Provide the (X, Y) coordinate of the cell's center where the given text is located.  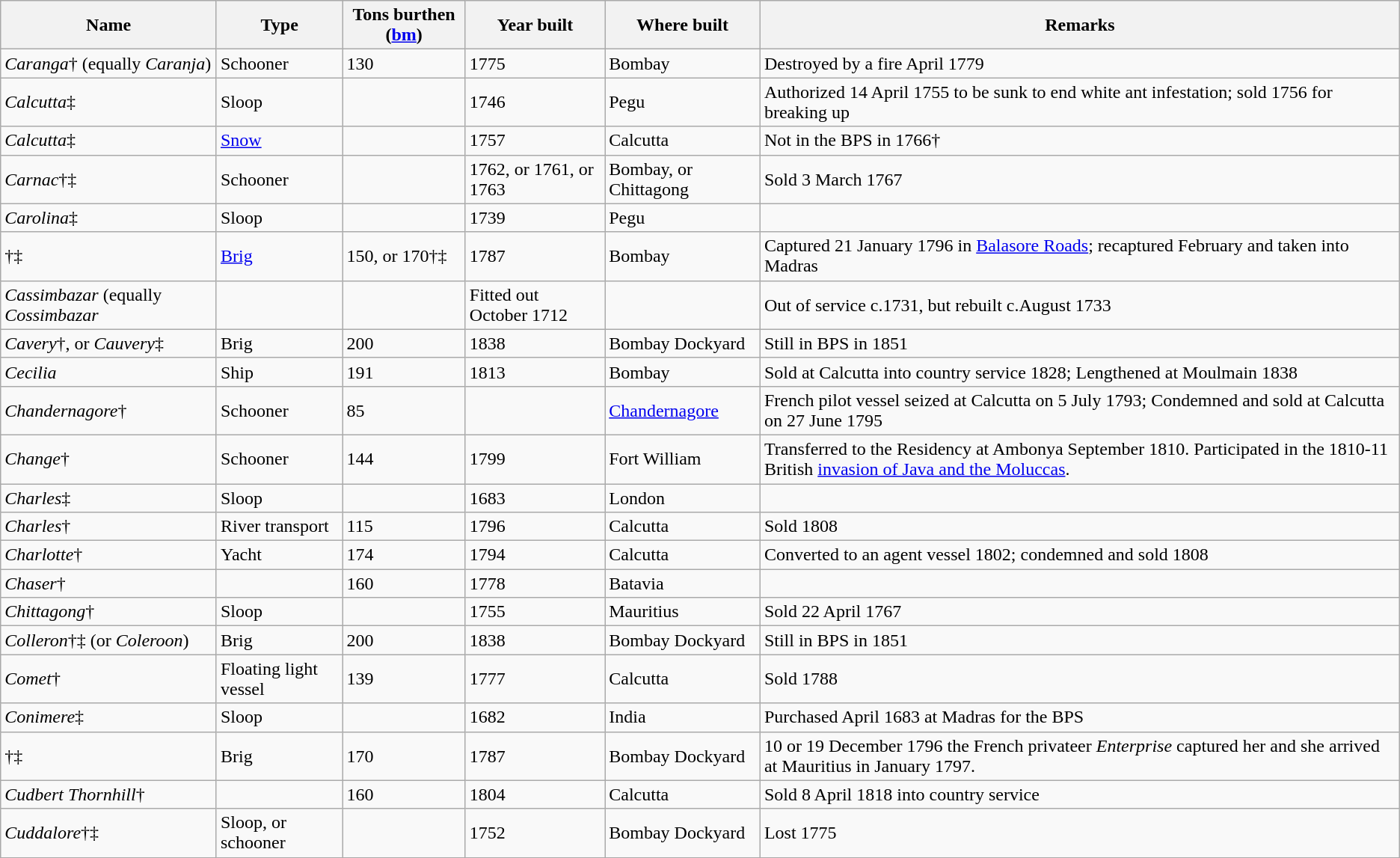
Cudbert Thornhill† (109, 794)
Chandernagore (683, 410)
Sold 1808 (1080, 527)
Bombay, or Chittagong (683, 180)
Authorized 14 April 1755 to be sunk to end white ant infestation; sold 1756 for breaking up (1080, 102)
Where built (683, 25)
Chaser† (109, 583)
Not in the BPS in 1766† (1080, 141)
1775 (535, 64)
French pilot vessel seized at Calcutta on 5 July 1793; Condemned and sold at Calcutta on 27 June 1795 (1080, 410)
1777 (535, 679)
Colleron†‡ (or Coleroon) (109, 640)
Cassimbazar (equally Cossimbazar (109, 305)
Converted to an agent vessel 1802; condemned and sold 1808 (1080, 555)
Remarks (1080, 25)
1757 (535, 141)
Fort William (683, 459)
Purchased April 1683 at Madras for the BPS (1080, 717)
Year built (535, 25)
144 (404, 459)
Tons burthen (bm) (404, 25)
1804 (535, 794)
150, or 170†‡ (404, 256)
Out of service c.1731, but rebuilt c.August 1733 (1080, 305)
London (683, 497)
1752 (535, 833)
Cecilia (109, 372)
Chittagong† (109, 612)
1755 (535, 612)
Change† (109, 459)
Lost 1775 (1080, 833)
Fitted out October 1712 (535, 305)
Conimere‡ (109, 717)
Name (109, 25)
1682 (535, 717)
174 (404, 555)
1794 (535, 555)
Type (280, 25)
Batavia (683, 583)
139 (404, 679)
Cuddalore†‡ (109, 833)
Charlotte† (109, 555)
Transferred to the Residency at Ambonya September 1810. Participated in the 1810-11 British invasion of Java and the Moluccas. (1080, 459)
Sold 1788 (1080, 679)
Captured 21 January 1796 in Balasore Roads; recaptured February and taken into Madras (1080, 256)
Mauritius (683, 612)
Cavery†, or Cauvery‡ (109, 343)
130 (404, 64)
191 (404, 372)
Charles† (109, 527)
1746 (535, 102)
Charles‡ (109, 497)
Snow (280, 141)
Yacht (280, 555)
Destroyed by a fire April 1779 (1080, 64)
10 or 19 December 1796 the French privateer Enterprise captured her and she arrived at Mauritius in January 1797. (1080, 756)
Caranga† (equally Caranja) (109, 64)
Carnac†‡ (109, 180)
1799 (535, 459)
Sold at Calcutta into country service 1828; Lengthened at Moulmain 1838 (1080, 372)
1762, or 1761, or 1763 (535, 180)
Comet† (109, 679)
1796 (535, 527)
85 (404, 410)
Chandernagore† (109, 410)
1813 (535, 372)
1739 (535, 218)
1778 (535, 583)
115 (404, 527)
Sold 3 March 1767 (1080, 180)
Sold 22 April 1767 (1080, 612)
India (683, 717)
Carolina‡ (109, 218)
Sold 8 April 1818 into country service (1080, 794)
Floating light vessel (280, 679)
River transport (280, 527)
170 (404, 756)
Ship (280, 372)
Sloop, or schooner (280, 833)
1683 (535, 497)
